Identify which cell holds the provided text, then report its [X, Y] central coordinate. 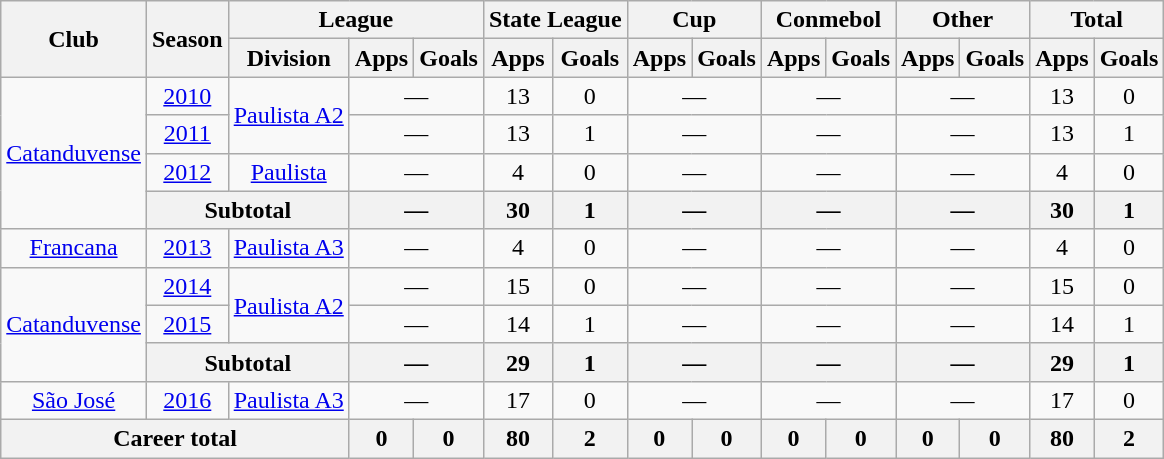
2011 [187, 134]
2012 [187, 172]
State League [555, 20]
Career total [176, 438]
Other [963, 20]
Cup [694, 20]
Season [187, 39]
2014 [187, 286]
Paulista [288, 172]
Division [288, 58]
2016 [187, 400]
2010 [187, 96]
Conmebol [828, 20]
2013 [187, 248]
League [356, 20]
Total [1097, 20]
2015 [187, 324]
Club [74, 39]
São José [74, 400]
Francana [74, 248]
